Capture the cell that displays the provided text and extract its [x, y] central coordinate. 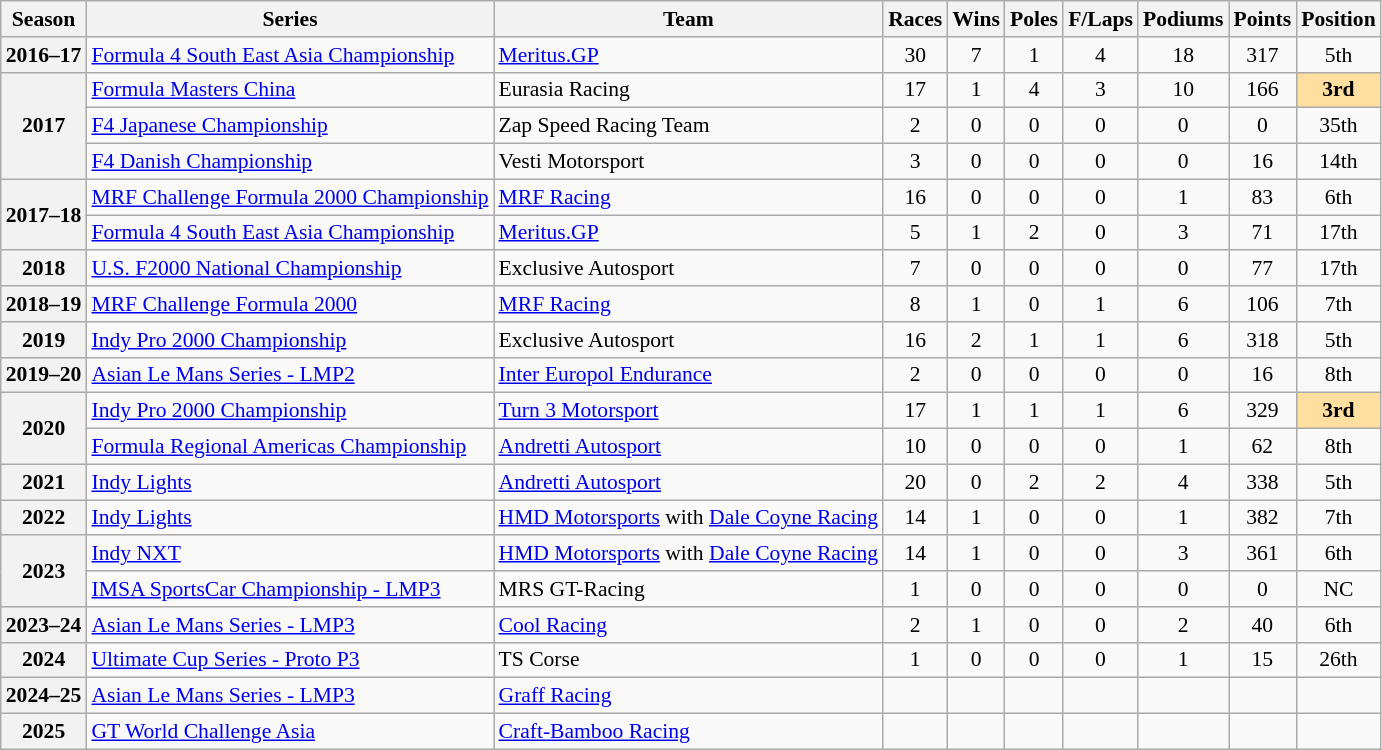
Team [689, 19]
Ultimate Cup Series - Proto P3 [290, 660]
2018 [44, 269]
Graff Racing [689, 696]
329 [1262, 411]
Eurasia Racing [689, 90]
2019–20 [44, 375]
15 [1262, 660]
Zap Speed Racing Team [689, 126]
5 [915, 233]
2018–19 [44, 304]
83 [1262, 197]
8 [915, 304]
Points [1262, 19]
18 [1184, 55]
26th [1338, 660]
Inter Europol Endurance [689, 375]
382 [1262, 518]
MRF Challenge Formula 2000 [290, 304]
Series [290, 19]
35th [1338, 126]
Cool Racing [689, 625]
338 [1262, 482]
Wins [976, 19]
2016–17 [44, 55]
20 [915, 482]
Turn 3 Motorsport [689, 411]
62 [1262, 447]
2017–18 [44, 214]
F/Laps [1100, 19]
2017 [44, 126]
MRS GT-Racing [689, 589]
2022 [44, 518]
IMSA SportsCar Championship - LMP3 [290, 589]
F4 Danish Championship [290, 162]
2024–25 [44, 696]
Vesti Motorsport [689, 162]
NC [1338, 589]
2023 [44, 572]
14th [1338, 162]
2023–24 [44, 625]
30 [915, 55]
317 [1262, 55]
77 [1262, 269]
Asian Le Mans Series - LMP2 [290, 375]
F4 Japanese Championship [290, 126]
Position [1338, 19]
2025 [44, 732]
2019 [44, 340]
Craft-Bamboo Racing [689, 732]
40 [1262, 625]
Poles [1034, 19]
U.S. F2000 National Championship [290, 269]
Formula Masters China [290, 90]
Races [915, 19]
318 [1262, 340]
Indy NXT [290, 554]
Podiums [1184, 19]
2020 [44, 428]
166 [1262, 90]
106 [1262, 304]
GT World Challenge Asia [290, 732]
TS Corse [689, 660]
2021 [44, 482]
361 [1262, 554]
MRF Challenge Formula 2000 Championship [290, 197]
Season [44, 19]
Formula Regional Americas Championship [290, 447]
2024 [44, 660]
71 [1262, 233]
